Locate the cell with the specified text and output its (x, y) center coordinate. 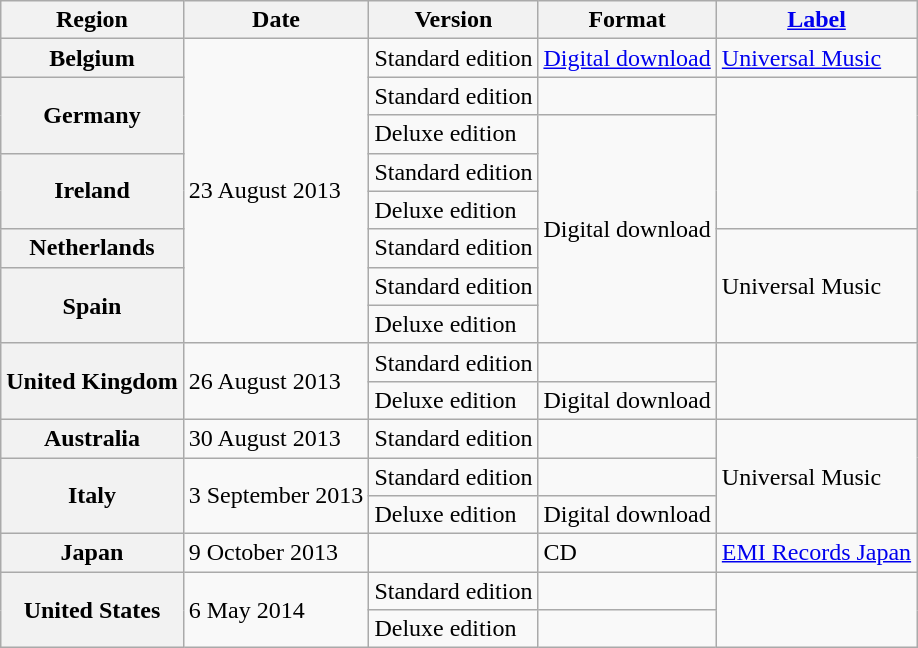
Date (276, 20)
Belgium (92, 58)
EMI Records Japan (816, 553)
Germany (92, 115)
3 September 2013 (276, 496)
Version (454, 20)
23 August 2013 (276, 191)
Label (816, 20)
9 October 2013 (276, 553)
United States (92, 610)
Spain (92, 305)
Ireland (92, 191)
Japan (92, 553)
6 May 2014 (276, 610)
United Kingdom (92, 381)
Netherlands (92, 248)
CD (627, 553)
26 August 2013 (276, 381)
Format (627, 20)
30 August 2013 (276, 438)
Region (92, 20)
Italy (92, 496)
Australia (92, 438)
